Determine the [x, y] coordinate at the center of the cell enclosing the given text.  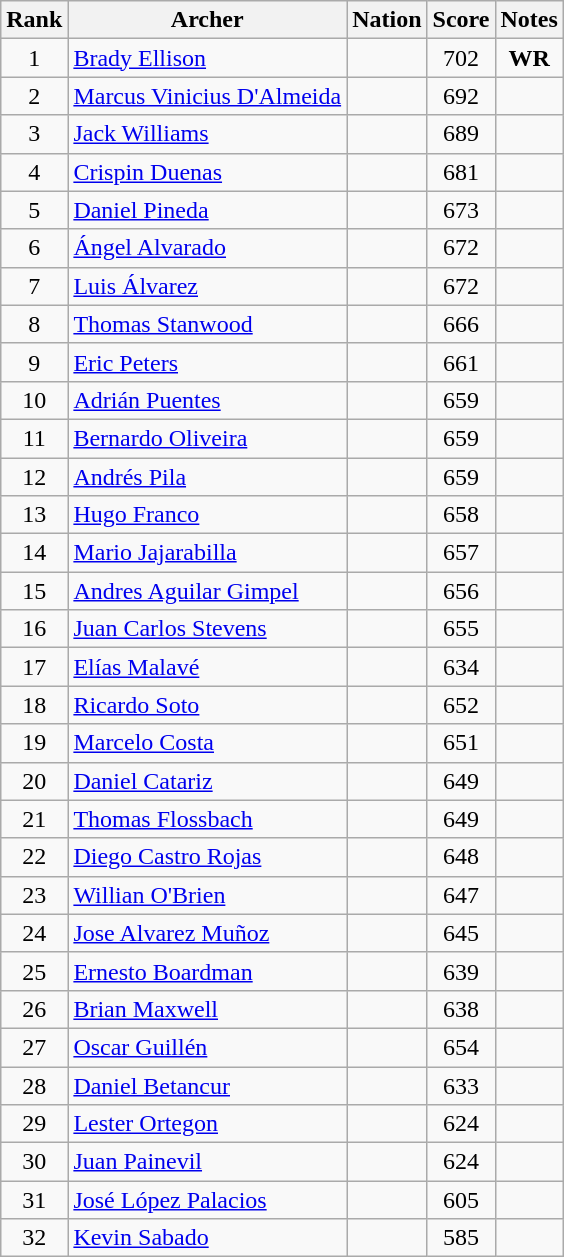
Nation [387, 20]
14 [34, 553]
Andres Aguilar Gimpel [208, 591]
651 [461, 743]
689 [461, 134]
7 [34, 286]
17 [34, 667]
Diego Castro Rojas [208, 857]
Ernesto Boardman [208, 971]
José López Palacios [208, 1200]
Elías Malavé [208, 667]
Archer [208, 20]
Ricardo Soto [208, 705]
Juan Painevil [208, 1162]
29 [34, 1124]
31 [34, 1200]
Juan Carlos Stevens [208, 629]
15 [34, 591]
Jack Williams [208, 134]
24 [34, 933]
585 [461, 1238]
10 [34, 400]
638 [461, 1009]
673 [461, 210]
Daniel Betancur [208, 1085]
25 [34, 971]
Eric Peters [208, 362]
26 [34, 1009]
Score [461, 20]
Daniel Pineda [208, 210]
639 [461, 971]
Daniel Catariz [208, 781]
WR [529, 58]
16 [34, 629]
654 [461, 1047]
605 [461, 1200]
12 [34, 477]
645 [461, 933]
655 [461, 629]
9 [34, 362]
Jose Alvarez Muñoz [208, 933]
Bernardo Oliveira [208, 438]
Andrés Pila [208, 477]
3 [34, 134]
11 [34, 438]
21 [34, 819]
30 [34, 1162]
633 [461, 1085]
Crispin Duenas [208, 172]
27 [34, 1047]
634 [461, 667]
1 [34, 58]
6 [34, 248]
4 [34, 172]
13 [34, 515]
20 [34, 781]
19 [34, 743]
702 [461, 58]
2 [34, 96]
652 [461, 705]
32 [34, 1238]
681 [461, 172]
Hugo Franco [208, 515]
Thomas Stanwood [208, 324]
666 [461, 324]
661 [461, 362]
5 [34, 210]
647 [461, 895]
658 [461, 515]
Oscar Guillén [208, 1047]
8 [34, 324]
22 [34, 857]
Mario Jajarabilla [208, 553]
Kevin Sabado [208, 1238]
656 [461, 591]
18 [34, 705]
Brian Maxwell [208, 1009]
23 [34, 895]
Willian O'Brien [208, 895]
Rank [34, 20]
Marcelo Costa [208, 743]
692 [461, 96]
657 [461, 553]
Notes [529, 20]
Lester Ortegon [208, 1124]
28 [34, 1085]
Ángel Alvarado [208, 248]
Marcus Vinicius D'Almeida [208, 96]
Adrián Puentes [208, 400]
Thomas Flossbach [208, 819]
Luis Álvarez [208, 286]
648 [461, 857]
Brady Ellison [208, 58]
